Pinpoint the cell where the given text exists, returning its [x, y] midpoint coordinate. 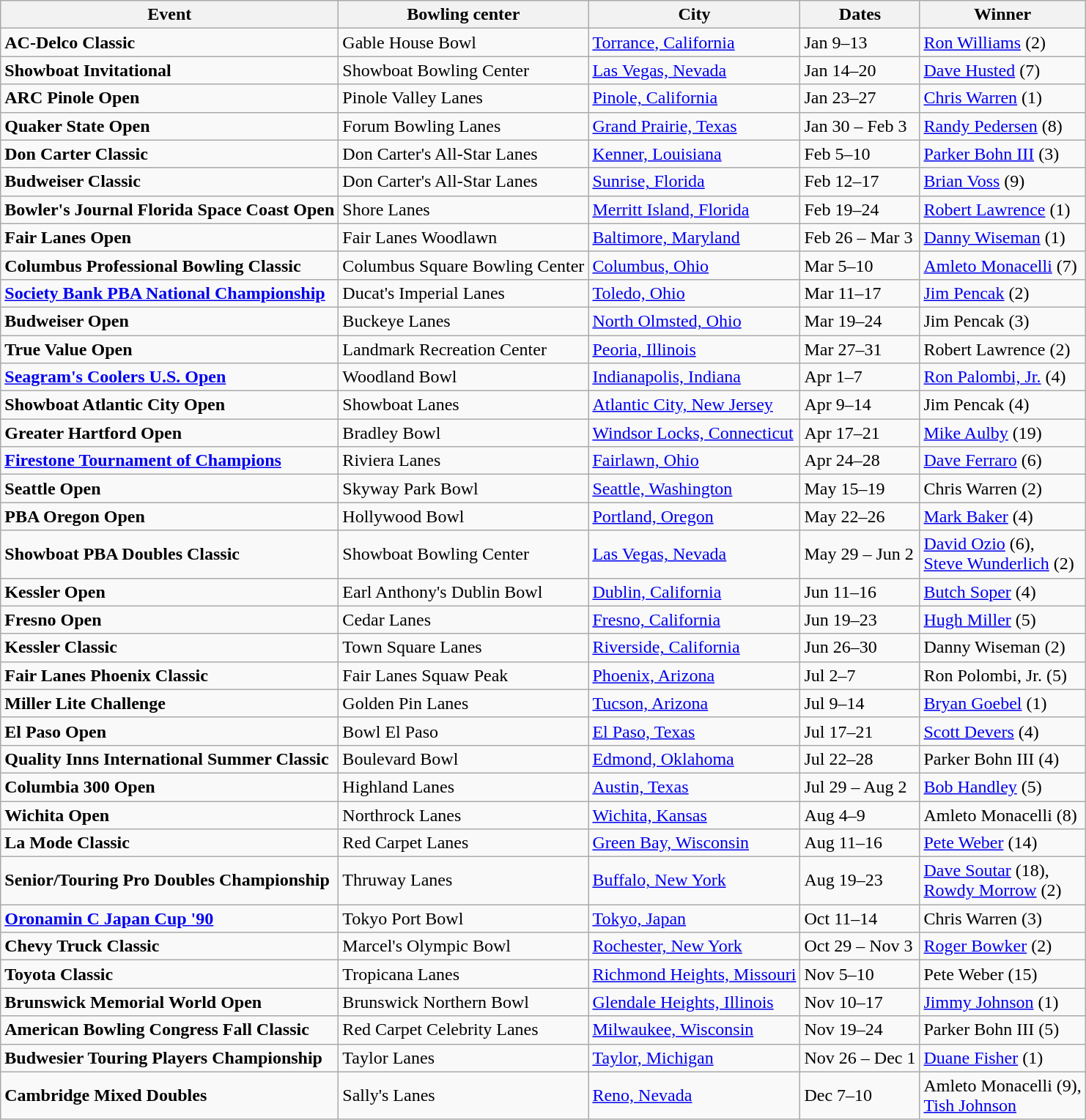
Fair Lanes Woodlawn [463, 237]
Golden Pin Lanes [463, 703]
Tokyo, Japan [695, 919]
Columbus Square Bowling Center [463, 265]
Kenner, Louisiana [695, 154]
Oct 29 – Nov 3 [860, 946]
Apr 1–7 [860, 377]
Dave Ferraro (6) [1002, 461]
Fair Lanes Open [170, 237]
Amleto Monacelli (9),Tish Johnson [1002, 1096]
Jul 29 – Aug 2 [860, 787]
Duane Fisher (1) [1002, 1058]
True Value Open [170, 349]
Seattle, Washington [695, 489]
Sally's Lanes [463, 1096]
Chris Warren (1) [1002, 98]
Oct 11–14 [860, 919]
Roger Bowker (2) [1002, 946]
Quality Inns International Summer Classic [170, 759]
Pinole, California [695, 98]
Edmond, Oklahoma [695, 759]
Wichita, Kansas [695, 815]
Senior/Touring Pro Doubles Championship [170, 880]
Mar 27–31 [860, 349]
Bryan Goebel (1) [1002, 703]
Robert Lawrence (1) [1002, 209]
Nov 26 – Dec 1 [860, 1058]
Taylor Lanes [463, 1058]
Tropicana Lanes [463, 974]
City [695, 15]
Jan 23–27 [860, 98]
Tucson, Arizona [695, 703]
Aug 4–9 [860, 815]
Jul 17–21 [860, 731]
Fresno, California [695, 620]
Apr 24–28 [860, 461]
Scott Devers (4) [1002, 731]
Mar 11–17 [860, 293]
Jul 22–28 [860, 759]
Feb 12–17 [860, 182]
Landmark Recreation Center [463, 349]
Amleto Monacelli (7) [1002, 265]
Hugh Miller (5) [1002, 620]
Don Carter Classic [170, 154]
Red Carpet Celebrity Lanes [463, 1030]
Ron Williams (2) [1002, 42]
Columbus Professional Bowling Classic [170, 265]
Forum Bowling Lanes [463, 126]
El Paso, Texas [695, 731]
Nov 5–10 [860, 974]
Merritt Island, Florida [695, 209]
Jim Pencak (2) [1002, 293]
Budwesier Touring Players Championship [170, 1058]
Earl Anthony's Dublin Bowl [463, 592]
Riverside, California [695, 648]
Red Carpet Lanes [463, 843]
Shore Lanes [463, 209]
Bowling center [463, 15]
May 29 – Jun 2 [860, 554]
Columbus, Ohio [695, 265]
Mar 5–10 [860, 265]
Jan 9–13 [860, 42]
Society Bank PBA National Championship [170, 293]
El Paso Open [170, 731]
Greater Hartford Open [170, 433]
AC-Delco Classic [170, 42]
Riviera Lanes [463, 461]
Brunswick Memorial World Open [170, 1002]
Austin, Texas [695, 787]
Sunrise, Florida [695, 182]
Chris Warren (3) [1002, 919]
Torrance, California [695, 42]
Boulevard Bowl [463, 759]
Jimmy Johnson (1) [1002, 1002]
Wichita Open [170, 815]
Dave Husted (7) [1002, 70]
Jul 9–14 [860, 703]
Bowl El Paso [463, 731]
Aug 11–16 [860, 843]
Chevy Truck Classic [170, 946]
Budweiser Classic [170, 182]
Mar 19–24 [860, 321]
Nov 19–24 [860, 1030]
Peoria, Illinois [695, 349]
Aug 19–23 [860, 880]
Pinole Valley Lanes [463, 98]
Firestone Tournament of Champions [170, 461]
Danny Wiseman (2) [1002, 648]
Bowler's Journal Florida Space Coast Open [170, 209]
Highland Lanes [463, 787]
Jul 2–7 [860, 675]
Showboat Invitational [170, 70]
May 22–26 [860, 516]
Jun 11–16 [860, 592]
Brian Voss (9) [1002, 182]
Apr 17–21 [860, 433]
Jan 30 – Feb 3 [860, 126]
ARC Pinole Open [170, 98]
Showboat Lanes [463, 405]
Skyway Park Bowl [463, 489]
Jim Pencak (4) [1002, 405]
Oronamin C Japan Cup '90 [170, 919]
Mark Baker (4) [1002, 516]
Toledo, Ohio [695, 293]
Buffalo, New York [695, 880]
Northrock Lanes [463, 815]
Green Bay, Wisconsin [695, 843]
Robert Lawrence (2) [1002, 349]
Chris Warren (2) [1002, 489]
Columbia 300 Open [170, 787]
Kessler Open [170, 592]
Bradley Bowl [463, 433]
Phoenix, Arizona [695, 675]
Seagram's Coolers U.S. Open [170, 377]
Cedar Lanes [463, 620]
Event [170, 15]
Jan 14–20 [860, 70]
Fairlawn, Ohio [695, 461]
Quaker State Open [170, 126]
Jim Pencak (3) [1002, 321]
Baltimore, Maryland [695, 237]
Rochester, New York [695, 946]
Kessler Classic [170, 648]
Windsor Locks, Connecticut [695, 433]
Feb 26 – Mar 3 [860, 237]
Toyota Classic [170, 974]
Showboat PBA Doubles Classic [170, 554]
Fair Lanes Squaw Peak [463, 675]
Gable House Bowl [463, 42]
Cambridge Mixed Doubles [170, 1096]
Dates [860, 15]
Nov 10–17 [860, 1002]
Feb 19–24 [860, 209]
Randy Pedersen (8) [1002, 126]
Buckeye Lanes [463, 321]
Parker Bohn III (5) [1002, 1030]
Ron Polombi, Jr. (5) [1002, 675]
Tokyo Port Bowl [463, 919]
Ducat's Imperial Lanes [463, 293]
Pete Weber (15) [1002, 974]
Town Square Lanes [463, 648]
Showboat Atlantic City Open [170, 405]
Apr 9–14 [860, 405]
La Mode Classic [170, 843]
Dec 7–10 [860, 1096]
Mike Aulby (19) [1002, 433]
Parker Bohn III (3) [1002, 154]
Bob Handley (5) [1002, 787]
Jun 26–30 [860, 648]
Dublin, California [695, 592]
Seattle Open [170, 489]
Woodland Bowl [463, 377]
Thruway Lanes [463, 880]
North Olmsted, Ohio [695, 321]
Portland, Oregon [695, 516]
American Bowling Congress Fall Classic [170, 1030]
Glendale Heights, Illinois [695, 1002]
Parker Bohn III (4) [1002, 759]
Budweiser Open [170, 321]
Amleto Monacelli (8) [1002, 815]
Jun 19–23 [860, 620]
Grand Prairie, Texas [695, 126]
Butch Soper (4) [1002, 592]
Taylor, Michigan [695, 1058]
Atlantic City, New Jersey [695, 405]
Fresno Open [170, 620]
Milwaukee, Wisconsin [695, 1030]
Danny Wiseman (1) [1002, 237]
Brunswick Northern Bowl [463, 1002]
PBA Oregon Open [170, 516]
Marcel's Olympic Bowl [463, 946]
Miller Lite Challenge [170, 703]
Pete Weber (14) [1002, 843]
Reno, Nevada [695, 1096]
Ron Palombi, Jr. (4) [1002, 377]
Dave Soutar (18),Rowdy Morrow (2) [1002, 880]
Hollywood Bowl [463, 516]
Feb 5–10 [860, 154]
May 15–19 [860, 489]
Indianapolis, Indiana [695, 377]
Richmond Heights, Missouri [695, 974]
Fair Lanes Phoenix Classic [170, 675]
Winner [1002, 15]
David Ozio (6),Steve Wunderlich (2) [1002, 554]
